Output the (x, y) coordinate of the center of the cell containing the given text.  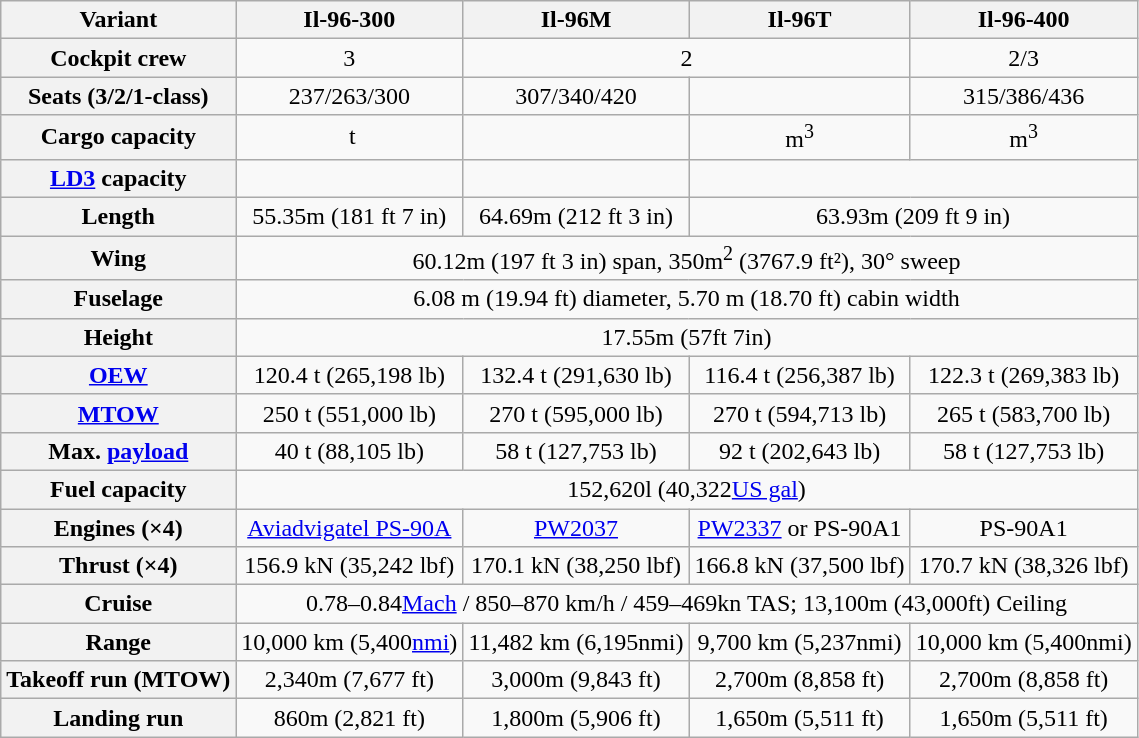
Range (118, 642)
270 t (594,713 lb) (800, 413)
170.1 kN (38,250 lbf) (576, 566)
Il-96-400 (1024, 20)
Il-96-300 (350, 20)
PS-90A1 (1024, 528)
120.4 t (265,198 lb) (350, 375)
MTOW (118, 413)
92 t (202,643 lb) (800, 451)
PW2037 (576, 528)
11,482 km (6,195nmi) (576, 642)
9,700 km (5,237nmi) (800, 642)
132.4 t (291,630 lb) (576, 375)
166.8 kN (37,500 lbf) (800, 566)
2 (686, 58)
237/263/300 (350, 96)
250 t (551,000 lb) (350, 413)
Height (118, 337)
64.69m (212 ft 3 in) (576, 217)
Il-96T (800, 20)
170.7 kN (38,326 lbf) (1024, 566)
2,340m (7,677 ft) (350, 680)
1,800m (5,906 ft) (576, 718)
Length (118, 217)
63.93m (209 ft 9 in) (913, 217)
270 t (595,000 lb) (576, 413)
60.12m (197 ft 3 in) span, 350m2 (3767.9 ft²), 30° sweep (686, 258)
Wing (118, 258)
t (350, 138)
LD3 capacity (118, 178)
Fuselage (118, 299)
Variant (118, 20)
Max. payload (118, 451)
17.55m (57ft 7in) (686, 337)
307/340/420 (576, 96)
40 t (88,105 lb) (350, 451)
Cargo capacity (118, 138)
Seats (3/2/1-class) (118, 96)
OEW (118, 375)
2/3 (1024, 58)
Cockpit crew (118, 58)
Il-96M (576, 20)
0.78–0.84Mach / 850–870 km/h / 459–469kn TAS; 13,100m (43,000ft) Ceiling (686, 604)
Thrust (×4) (118, 566)
156.9 kN (35,242 lbf) (350, 566)
315/386/436 (1024, 96)
55.35m (181 ft 7 in) (350, 217)
Aviadvigatel PS-90A (350, 528)
Cruise (118, 604)
Fuel capacity (118, 489)
122.3 t (269,383 lb) (1024, 375)
PW2337 or PS-90A1 (800, 528)
Engines (×4) (118, 528)
116.4 t (256,387 lb) (800, 375)
3 (350, 58)
Takeoff run (MTOW) (118, 680)
Landing run (118, 718)
3,000m (9,843 ft) (576, 680)
860m (2,821 ft) (350, 718)
6.08 m (19.94 ft) diameter, 5.70 m (18.70 ft) cabin width (686, 299)
265 t (583,700 lb) (1024, 413)
152,620l (40,322US gal) (686, 489)
